Determine the [x, y] coordinate at the center of the cell enclosing the given text.  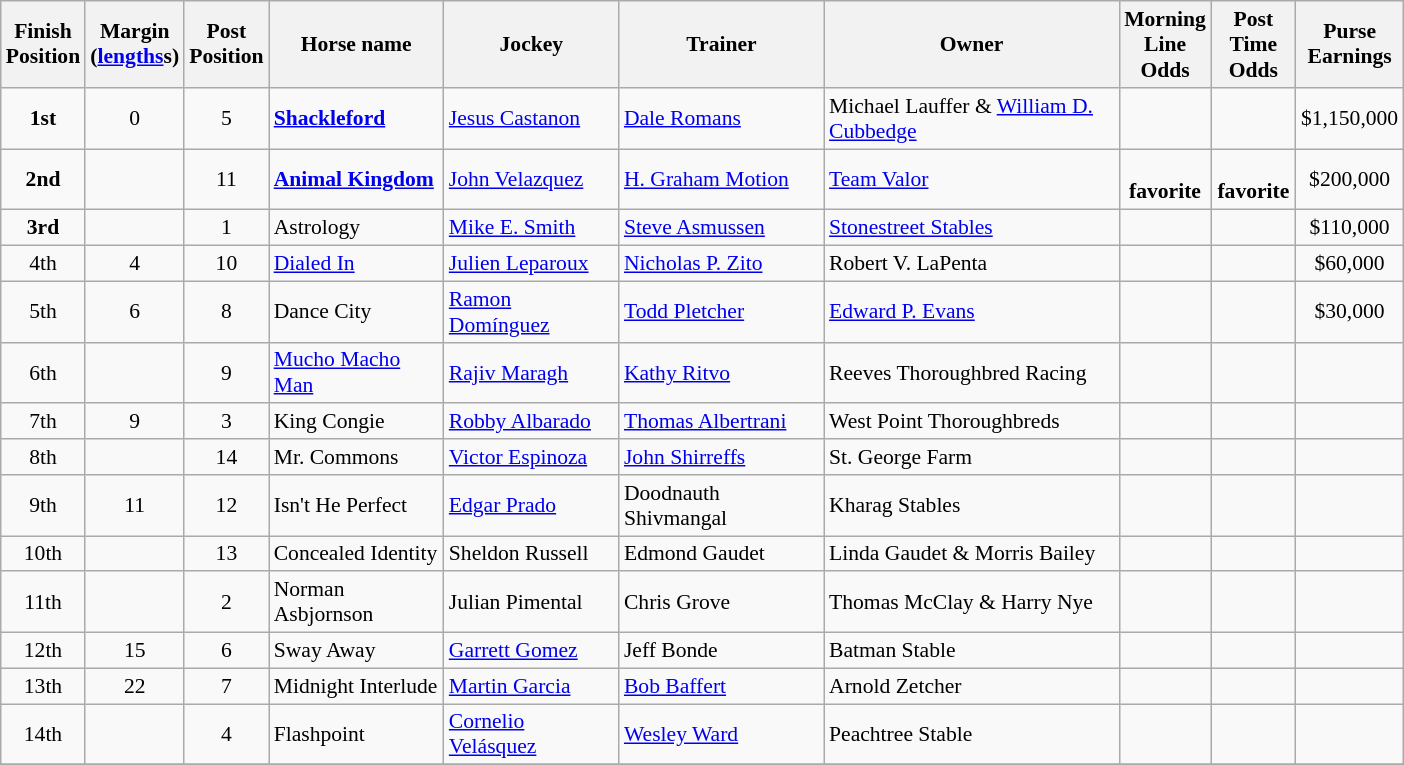
1 [226, 228]
Batman Stable [972, 651]
Edward P. Evans [972, 312]
0 [134, 118]
Victor Espinoza [532, 457]
Garrett Gomez [532, 651]
Jeff Bonde [722, 651]
Julien Leparoux [532, 264]
5th [43, 312]
14 [226, 457]
King Congie [356, 422]
Jesus Castanon [532, 118]
Thomas McClay & Harry Nye [972, 602]
3 [226, 422]
Dale Romans [722, 118]
Stonestreet Stables [972, 228]
Edmond Gaudet [722, 554]
Dance City [356, 312]
Todd Pletcher [722, 312]
9th [43, 506]
Flashpoint [356, 734]
Astrology [356, 228]
Michael Lauffer & William D. Cubbedge [972, 118]
Steve Asmussen [722, 228]
Concealed Identity [356, 554]
Norman Asbjornson [356, 602]
22 [134, 686]
Animal Kingdom [356, 180]
5 [226, 118]
Robert V. LaPenta [972, 264]
Owner [972, 44]
Purse Earnings [1350, 44]
15 [134, 651]
8th [43, 457]
10th [43, 554]
Mucho Macho Man [356, 372]
2nd [43, 180]
Sway Away [356, 651]
2 [226, 602]
13 [226, 554]
7th [43, 422]
Julian Pimental [532, 602]
7 [226, 686]
$110,000 [1350, 228]
West Point Thoroughbreds [972, 422]
Reeves Thoroughbred Racing [972, 372]
1st [43, 118]
Kharag Stables [972, 506]
$60,000 [1350, 264]
8 [226, 312]
12 [226, 506]
13th [43, 686]
Sheldon Russell [532, 554]
Mike E. Smith [532, 228]
Bob Baffert [722, 686]
John Velazquez [532, 180]
Martin Garcia [532, 686]
4th [43, 264]
$30,000 [1350, 312]
Robby Albarado [532, 422]
Margin (lengthss) [134, 44]
$1,150,000 [1350, 118]
H. Graham Motion [722, 180]
Shackleford [356, 118]
Chris Grove [722, 602]
Horse name [356, 44]
Wesley Ward [722, 734]
Post Time Odds [1254, 44]
Trainer [722, 44]
14th [43, 734]
John Shirreffs [722, 457]
Cornelio Velásquez [532, 734]
Isn't He Perfect [356, 506]
$200,000 [1350, 180]
St. George Farm [972, 457]
Ramon Domínguez [532, 312]
Rajiv Maragh [532, 372]
Arnold Zetcher [972, 686]
Kathy Ritvo [722, 372]
Team Valor [972, 180]
Midnight Interlude [356, 686]
Morning Line Odds [1165, 44]
Linda Gaudet & Morris Bailey [972, 554]
Thomas Albertrani [722, 422]
Finish Position [43, 44]
Jockey [532, 44]
10 [226, 264]
Peachtree Stable [972, 734]
3rd [43, 228]
11th [43, 602]
6th [43, 372]
12th [43, 651]
Post Position [226, 44]
Dialed In [356, 264]
Doodnauth Shivmangal [722, 506]
Nicholas P. Zito [722, 264]
Mr. Commons [356, 457]
Edgar Prado [532, 506]
